Capture the cell that displays the provided text and extract its (X, Y) central coordinate. 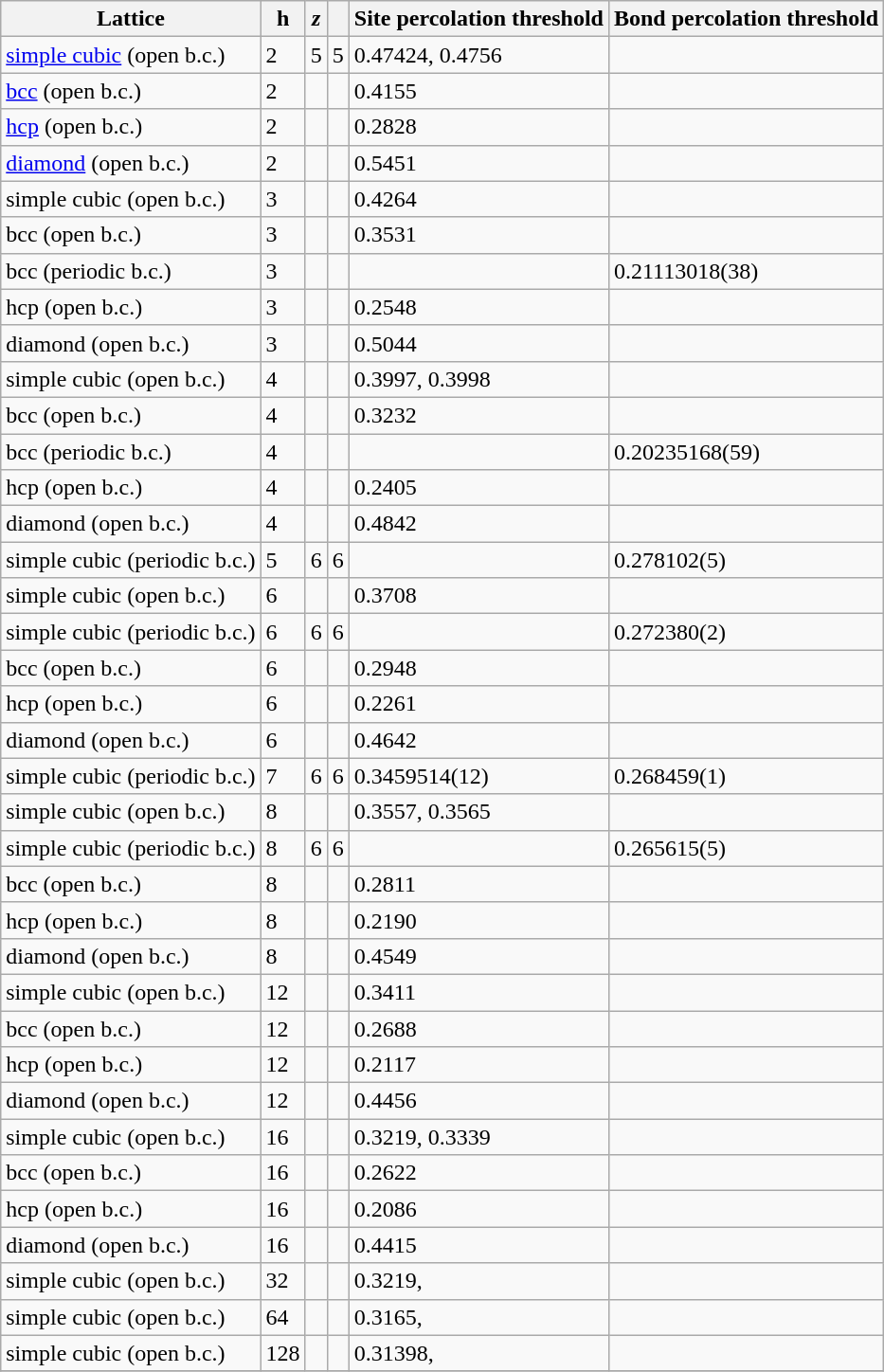
0.4264 (478, 199)
0.20235168(59) (746, 452)
0.3997, 0.3998 (478, 379)
0.4842 (478, 524)
0.4155 (478, 91)
7 (282, 776)
0.3219, 0.3339 (478, 1137)
0.3219, (478, 1281)
0.2811 (478, 884)
0.2622 (478, 1173)
0.47424, 0.4756 (478, 55)
32 (282, 1281)
Site percolation threshold (478, 19)
0.3232 (478, 415)
0.5044 (478, 343)
0.4456 (478, 1101)
0.3411 (478, 992)
0.2405 (478, 488)
0.265615(5) (746, 848)
0.278102(5) (746, 560)
0.3459514(12) (478, 776)
0.268459(1) (746, 776)
0.3557, 0.3565 (478, 812)
0.2548 (478, 307)
0.2688 (478, 1028)
0.272380(2) (746, 632)
0.4549 (478, 956)
0.5451 (478, 163)
0.4415 (478, 1245)
0.2190 (478, 920)
0.31398, (478, 1353)
0.2086 (478, 1209)
0.2828 (478, 127)
0.3708 (478, 596)
Bond percolation threshold (746, 19)
128 (282, 1353)
0.3531 (478, 235)
0.21113018(38) (746, 271)
h (282, 19)
0.2117 (478, 1065)
0.4642 (478, 740)
0.3165, (478, 1317)
0.2261 (478, 704)
Lattice (131, 19)
0.2948 (478, 668)
z (316, 19)
64 (282, 1317)
